For the text-containing cell, return its midpoint in [x, y] coordinate format. 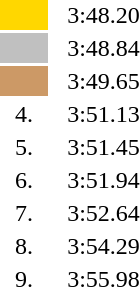
4. [24, 114]
8. [24, 246]
7. [24, 213]
6. [24, 180]
5. [24, 147]
